Output the [x, y] coordinate of the center of the cell containing the given text.  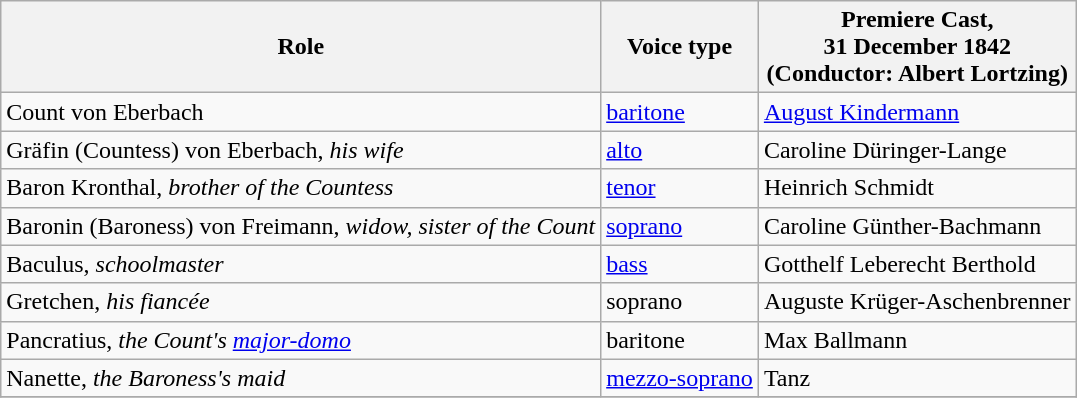
Voice type [680, 47]
Premiere Cast,31 December 1842(Conductor: Albert Lortzing) [917, 47]
Baronin (Baroness) von Freimann, widow, sister of the Count [301, 226]
Max Ballmann [917, 340]
August Kindermann [917, 112]
alto [680, 150]
Gretchen, his fiancée [301, 302]
Caroline Günther-Bachmann [917, 226]
mezzo-soprano [680, 378]
Gotthelf Leberecht Berthold [917, 264]
tenor [680, 188]
Tanz [917, 378]
Baron Kronthal, brother of the Countess [301, 188]
Heinrich Schmidt [917, 188]
Nanette, the Baroness's maid [301, 378]
Count von Eberbach [301, 112]
Baculus, schoolmaster [301, 264]
Pancratius, the Count's major-domo [301, 340]
Auguste Krüger-Aschenbrenner [917, 302]
Gräfin (Countess) von Eberbach, his wife [301, 150]
Role [301, 47]
bass [680, 264]
Caroline Düringer-Lange [917, 150]
